For the text-containing cell, return its midpoint in (X, Y) coordinate format. 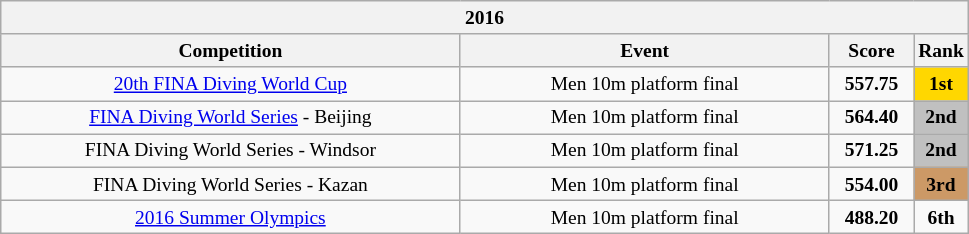
FINA Diving World Series - Windsor (230, 150)
Event (644, 50)
3rd (942, 184)
Competition (230, 50)
564.40 (871, 118)
2016 (485, 18)
Rank (942, 50)
FINA Diving World Series - Kazan (230, 184)
20th FINA Diving World Cup (230, 84)
FINA Diving World Series - Beijing (230, 118)
554.00 (871, 184)
1st (942, 84)
6th (942, 216)
Score (871, 50)
557.75 (871, 84)
571.25 (871, 150)
2016 Summer Olympics (230, 216)
488.20 (871, 216)
